Search for the cell housing the specified text and yield its [x, y] center coordinate. 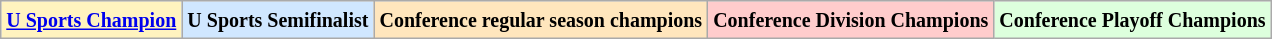
Conference Division Champions [851, 20]
Conference Playoff Champions [1132, 20]
Conference regular season champions [541, 20]
U Sports Semifinalist [278, 20]
U Sports Champion [92, 20]
